Output the [X, Y] coordinate of the center of the cell containing the given text.  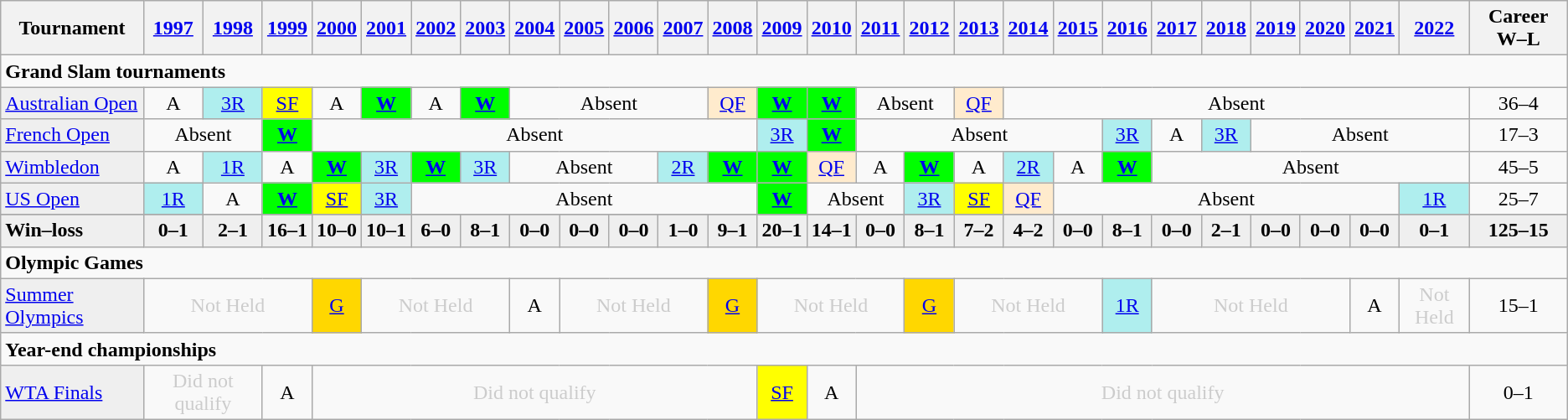
2009 [782, 29]
Win–loss [72, 231]
2005 [585, 29]
14–1 [831, 231]
Tournament [72, 29]
25–7 [1518, 199]
1997 [173, 29]
2011 [880, 29]
2003 [486, 29]
Olympic Games [784, 262]
WTA Finals [72, 392]
French Open [72, 135]
2007 [683, 29]
Wimbledon [72, 167]
2017 [1176, 29]
2014 [1029, 29]
2001 [387, 29]
45–5 [1518, 167]
Career W–L [1518, 29]
125–15 [1518, 231]
1–0 [683, 231]
Year-end championships [784, 349]
US Open [72, 199]
1998 [233, 29]
1999 [286, 29]
2020 [1325, 29]
Grand Slam tournaments [784, 71]
2006 [633, 29]
7–2 [978, 231]
6–0 [436, 231]
2019 [1275, 29]
17–3 [1518, 135]
2016 [1127, 29]
20–1 [782, 231]
16–1 [286, 231]
4–2 [1029, 231]
2018 [1226, 29]
9–1 [732, 231]
15–1 [1518, 305]
2012 [930, 29]
10–0 [337, 231]
2013 [978, 29]
2008 [732, 29]
2010 [831, 29]
2021 [1374, 29]
2004 [534, 29]
2022 [1435, 29]
Summer Olympics [72, 305]
36–4 [1518, 103]
2002 [436, 29]
10–1 [387, 231]
2000 [337, 29]
2015 [1077, 29]
Australian Open [72, 103]
